Return the [x, y] coordinate for the center point of the cell that contains the specified text.  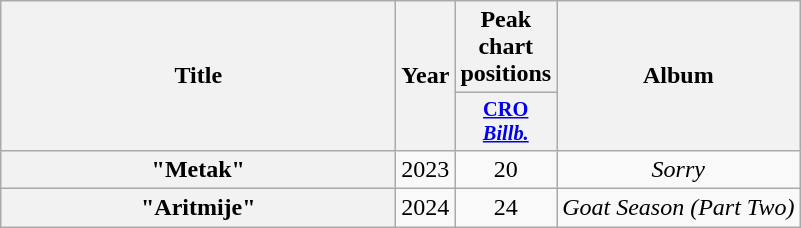
Title [198, 76]
CROBillb. [506, 122]
24 [506, 208]
"Aritmije" [198, 208]
2024 [426, 208]
Year [426, 76]
Sorry [678, 169]
2023 [426, 169]
20 [506, 169]
Goat Season (Part Two) [678, 208]
"Metak" [198, 169]
Peak chart positions [506, 47]
Album [678, 76]
